Locate the cell with the specified text and output its (X, Y) center coordinate. 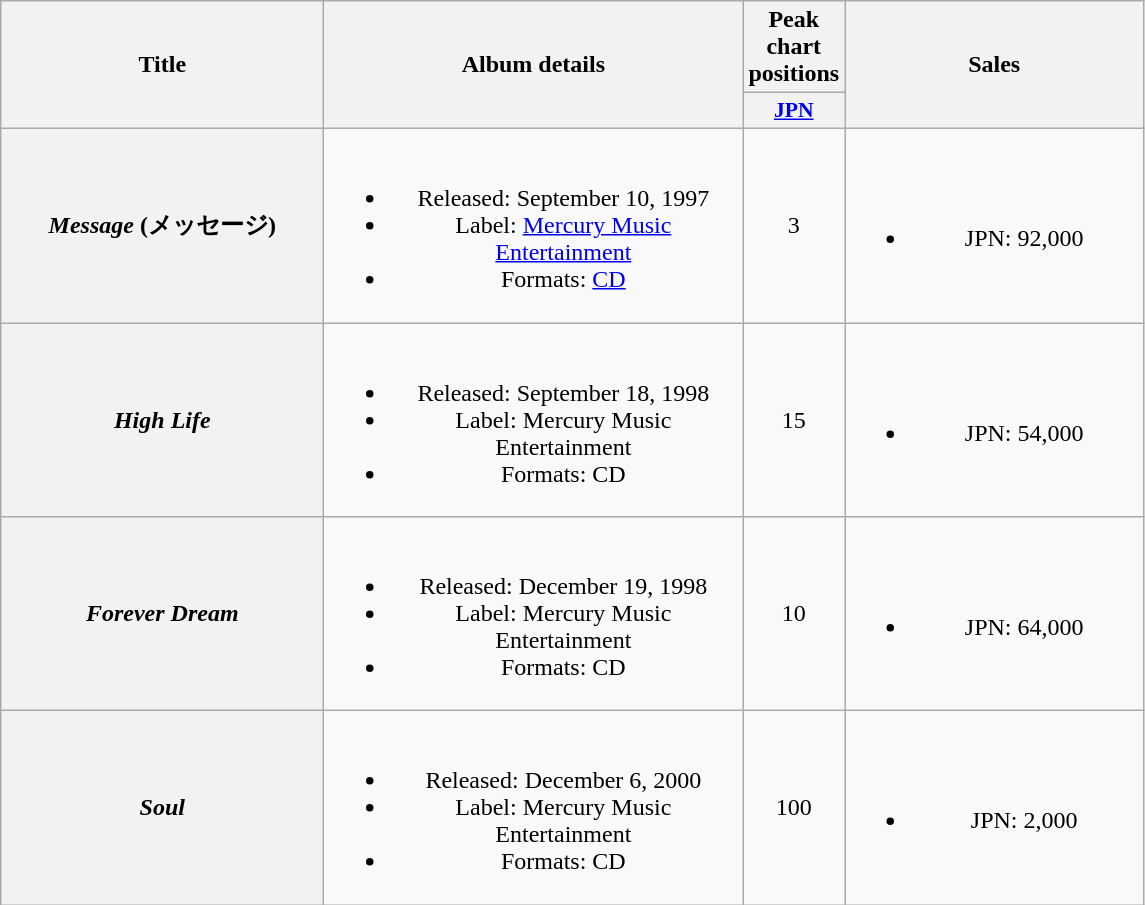
JPN: 54,000 (994, 419)
Message (メッセージ) (162, 225)
High Life (162, 419)
100 (794, 808)
JPN: 64,000 (994, 614)
Album details (534, 65)
Released: December 19, 1998Label: Mercury Music EntertainmentFormats: CD (534, 614)
JPN: 92,000 (994, 225)
15 (794, 419)
Sales (994, 65)
Title (162, 65)
JPN (794, 111)
Released: September 10, 1997Label: Mercury Music EntertainmentFormats: CD (534, 225)
JPN: 2,000 (994, 808)
Soul (162, 808)
Peak chart positions (794, 47)
3 (794, 225)
10 (794, 614)
Released: December 6, 2000Label: Mercury Music EntertainmentFormats: CD (534, 808)
Forever Dream (162, 614)
Released: September 18, 1998Label: Mercury Music EntertainmentFormats: CD (534, 419)
